Return the (x, y) coordinate for the center point of the cell that contains the specified text.  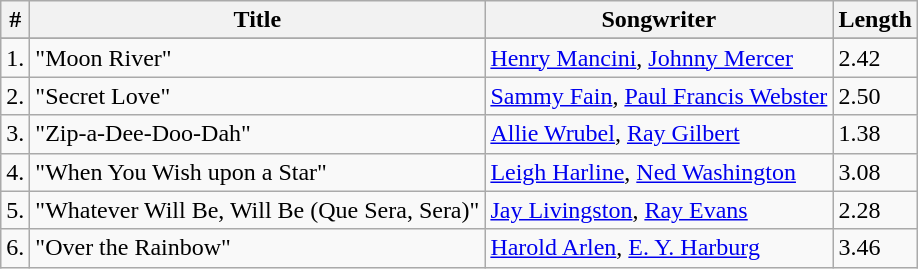
2. (16, 96)
Title (258, 20)
2.42 (875, 58)
"Whatever Will Be, Will Be (Que Sera, Sera)" (258, 210)
4. (16, 172)
Songwriter (659, 20)
"Over the Rainbow" (258, 248)
1.38 (875, 134)
Leigh Harline, Ned Washington (659, 172)
2.28 (875, 210)
1. (16, 58)
3. (16, 134)
6. (16, 248)
Allie Wrubel, Ray Gilbert (659, 134)
Jay Livingston, Ray Evans (659, 210)
"Secret Love" (258, 96)
Henry Mancini, Johnny Mercer (659, 58)
3.46 (875, 248)
Sammy Fain, Paul Francis Webster (659, 96)
# (16, 20)
5. (16, 210)
2.50 (875, 96)
"When You Wish upon a Star" (258, 172)
Harold Arlen, E. Y. Harburg (659, 248)
"Moon River" (258, 58)
"Zip-a-Dee-Doo-Dah" (258, 134)
Length (875, 20)
3.08 (875, 172)
